Find where the given text appears and provide that cell's center as (x, y) coordinate. 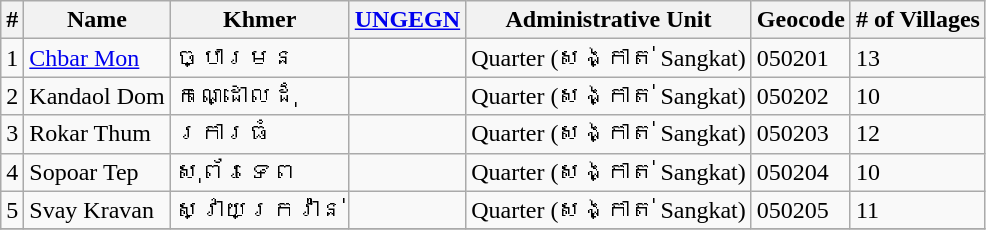
ច្បារមន (260, 58)
12 (918, 134)
5 (12, 210)
UNGEGN (407, 20)
Geocode (800, 20)
050203 (800, 134)
2 (12, 96)
Rokar Thum (97, 134)
3 (12, 134)
# (12, 20)
050201 (800, 58)
សុព័រទេព (260, 172)
050202 (800, 96)
កណ្ដោលដុំ (260, 96)
Administrative Unit (609, 20)
# of Villages (918, 20)
1 (12, 58)
050204 (800, 172)
Svay Kravan (97, 210)
13 (918, 58)
រការធំ (260, 134)
Kandaol Dom (97, 96)
4 (12, 172)
11 (918, 210)
ស្វាយក្រវ៉ាន់ (260, 210)
Chbar Mon (97, 58)
Khmer (260, 20)
050205 (800, 210)
Sopoar Tep (97, 172)
Name (97, 20)
